Capture the cell that displays the provided text and extract its (x, y) central coordinate. 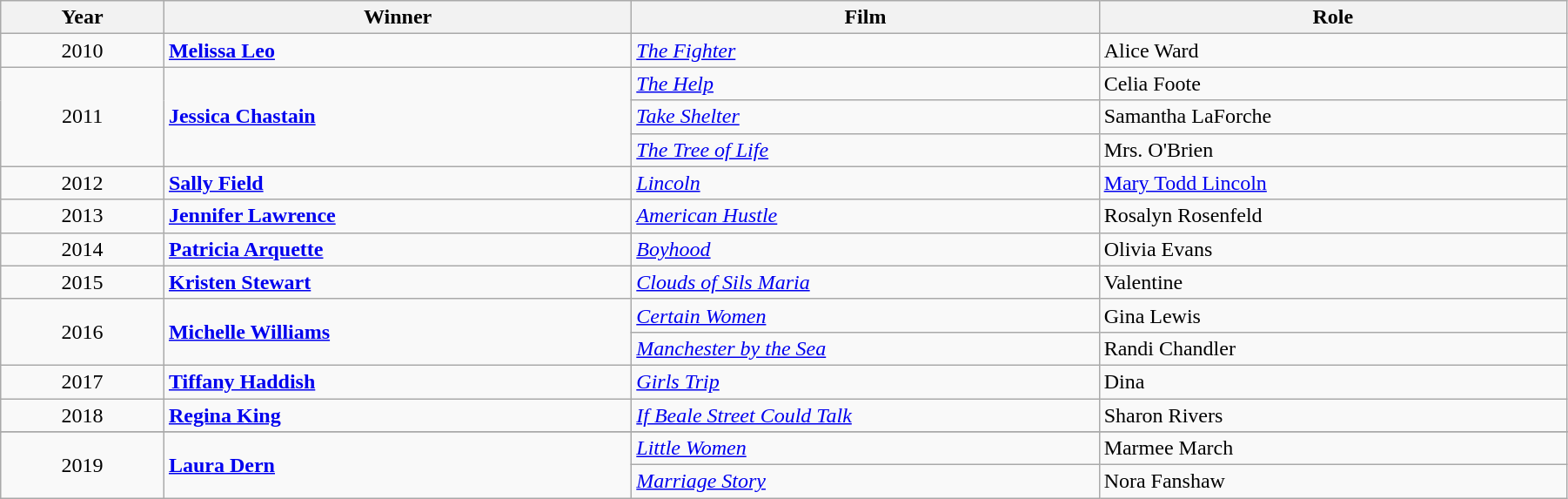
Valentine (1333, 282)
Nora Fanshaw (1333, 482)
2019 (83, 465)
The Help (865, 84)
Year (83, 17)
2013 (83, 216)
Manchester by the Sea (865, 348)
2012 (83, 183)
Winner (397, 17)
Lincoln (865, 183)
American Hustle (865, 216)
Regina King (397, 415)
Little Women (865, 448)
Melissa Leo (397, 51)
The Tree of Life (865, 150)
2016 (83, 332)
Mrs. O'Brien (1333, 150)
Rosalyn Rosenfeld (1333, 216)
Laura Dern (397, 465)
Dina (1333, 381)
Sally Field (397, 183)
Marmee March (1333, 448)
Girls Trip (865, 381)
The Fighter (865, 51)
Celia Foote (1333, 84)
Olivia Evans (1333, 249)
Boyhood (865, 249)
2017 (83, 381)
Kristen Stewart (397, 282)
2018 (83, 415)
Patricia Arquette (397, 249)
Gina Lewis (1333, 315)
Alice Ward (1333, 51)
Jessica Chastain (397, 117)
If Beale Street Could Talk (865, 415)
2011 (83, 117)
Sharon Rivers (1333, 415)
Tiffany Haddish (397, 381)
2014 (83, 249)
Certain Women (865, 315)
Film (865, 17)
2010 (83, 51)
Take Shelter (865, 117)
Marriage Story (865, 482)
2015 (83, 282)
Michelle Williams (397, 332)
Mary Todd Lincoln (1333, 183)
Samantha LaForche (1333, 117)
Jennifer Lawrence (397, 216)
Role (1333, 17)
Clouds of Sils Maria (865, 282)
Randi Chandler (1333, 348)
